Identify which cell holds the provided text, then report its [x, y] central coordinate. 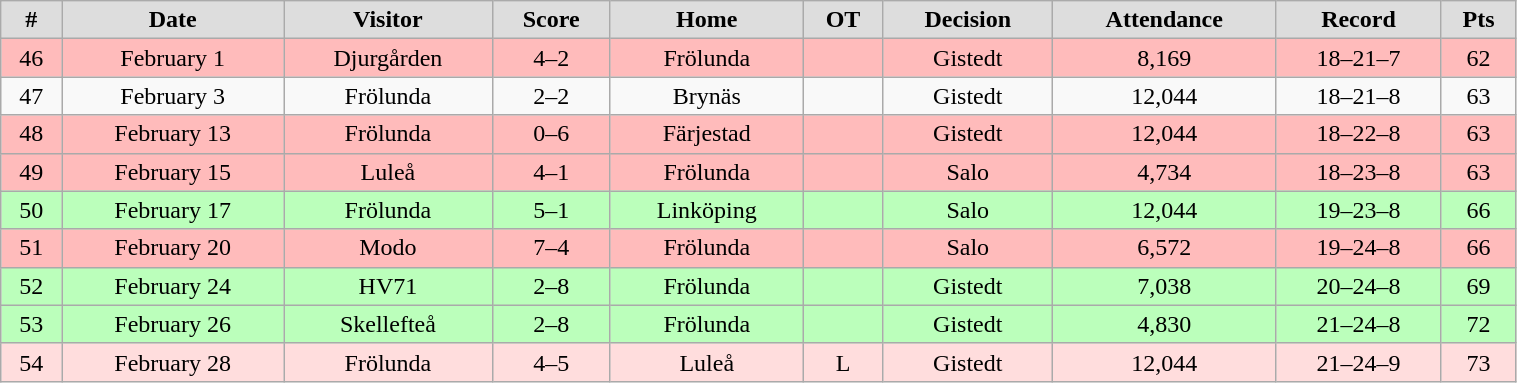
49 [32, 172]
Home [706, 20]
February 26 [173, 324]
73 [1478, 362]
L [843, 362]
21–24–9 [1358, 362]
7–4 [551, 248]
February 1 [173, 58]
February 17 [173, 210]
February 15 [173, 172]
53 [32, 324]
February 24 [173, 286]
4,830 [1164, 324]
Brynäs [706, 96]
18–21–7 [1358, 58]
19–23–8 [1358, 210]
19–24–8 [1358, 248]
Record [1358, 20]
7,038 [1164, 286]
52 [32, 286]
OT [843, 20]
50 [32, 210]
62 [1478, 58]
18–21–8 [1358, 96]
Färjestad [706, 134]
Djurgården [388, 58]
54 [32, 362]
48 [32, 134]
5–1 [551, 210]
HV71 [388, 286]
4–1 [551, 172]
4–5 [551, 362]
0–6 [551, 134]
4–2 [551, 58]
18–23–8 [1358, 172]
21–24–8 [1358, 324]
Linköping [706, 210]
46 [32, 58]
Score [551, 20]
20–24–8 [1358, 286]
Pts [1478, 20]
51 [32, 248]
# [32, 20]
Attendance [1164, 20]
6,572 [1164, 248]
Decision [968, 20]
Modo [388, 248]
Date [173, 20]
February 13 [173, 134]
Skellefteå [388, 324]
4,734 [1164, 172]
8,169 [1164, 58]
72 [1478, 324]
February 28 [173, 362]
February 3 [173, 96]
February 20 [173, 248]
2–2 [551, 96]
69 [1478, 286]
Visitor [388, 20]
47 [32, 96]
18–22–8 [1358, 134]
